Determine the (x, y) coordinate at the center of the cell enclosing the given text.  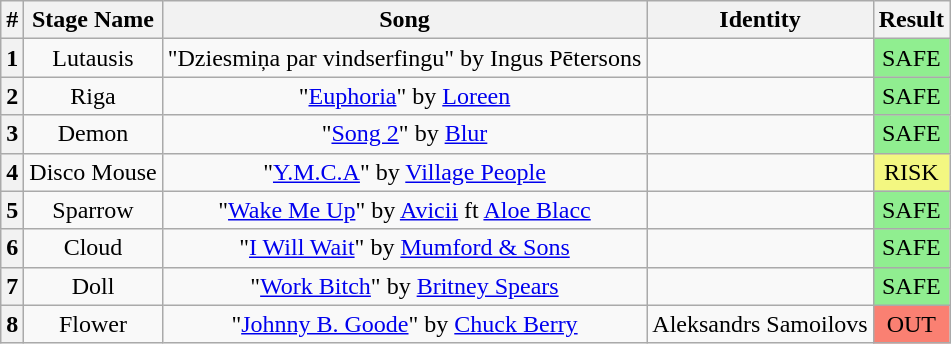
Song (404, 20)
Demon (93, 134)
5 (12, 210)
1 (12, 58)
Lutausis (93, 58)
Stage Name (93, 20)
Disco Mouse (93, 172)
"Song 2" by Blur (404, 134)
Cloud (93, 248)
RISK (911, 172)
6 (12, 248)
2 (12, 96)
"Dziesmiņa par vindserfingu" by Ingus Pētersons (404, 58)
4 (12, 172)
"Wake Me Up" by Avicii ft Aloe Blacc (404, 210)
"Johnny B. Goode" by Chuck Berry (404, 324)
3 (12, 134)
OUT (911, 324)
Identity (760, 20)
"Y.M.C.A" by Village People (404, 172)
Flower (93, 324)
Aleksandrs Samoilovs (760, 324)
7 (12, 286)
"Euphoria" by Loreen (404, 96)
"I Will Wait" by Mumford & Sons (404, 248)
8 (12, 324)
Doll (93, 286)
Result (911, 20)
# (12, 20)
"Work Bitch" by Britney Spears (404, 286)
Riga (93, 96)
Sparrow (93, 210)
